Locate the cell with the specified text and output its (X, Y) center coordinate. 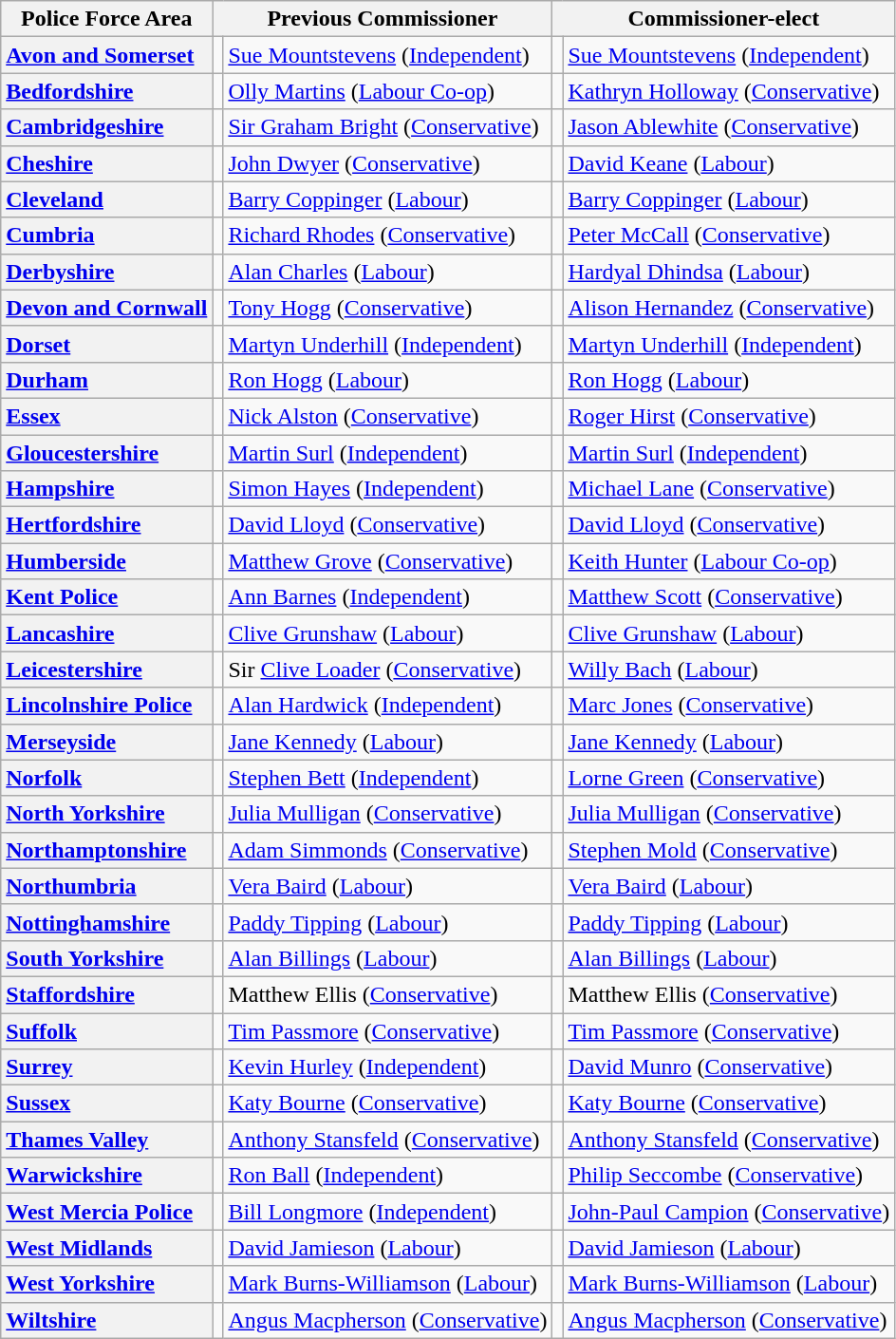
Marc Jones (Conservative) (729, 706)
Durham (106, 380)
West Mercia Police (106, 1212)
Lancashire (106, 633)
Wiltshire (106, 1320)
John-Paul Campion (Conservative) (729, 1212)
Staffordshire (106, 994)
Bedfordshire (106, 91)
Ann Barnes (Independent) (387, 597)
Surrey (106, 1067)
Hertfordshire (106, 525)
Nottinghamshire (106, 922)
Adam Simmonds (Conservative) (387, 850)
Cambridgeshire (106, 127)
Sir Clive Loader (Conservative) (387, 669)
Stephen Bett (Independent) (387, 778)
Essex (106, 416)
Roger Hirst (Conservative) (729, 416)
Leicestershire (106, 669)
Suffolk (106, 1030)
Kevin Hurley (Independent) (387, 1067)
Bill Longmore (Independent) (387, 1212)
Jason Ablewhite (Conservative) (729, 127)
Peter McCall (Conservative) (729, 236)
Hardyal Dhindsa (Labour) (729, 272)
Cheshire (106, 163)
Richard Rhodes (Conservative) (387, 236)
Alison Hernandez (Conservative) (729, 308)
Norfolk (106, 778)
West Midlands (106, 1248)
Cumbria (106, 236)
Gloucestershire (106, 453)
Hampshire (106, 489)
Kent Police (106, 597)
South Yorkshire (106, 958)
North Yorkshire (106, 814)
Devon and Cornwall (106, 308)
Thames Valley (106, 1140)
Michael Lane (Conservative) (729, 489)
David Keane (Labour) (729, 163)
Dorset (106, 344)
Stephen Mold (Conservative) (729, 850)
Tony Hogg (Conservative) (387, 308)
Northumbria (106, 886)
Lorne Green (Conservative) (729, 778)
Olly Martins (Labour Co-op) (387, 91)
Ron Ball (Independent) (387, 1176)
Willy Bach (Labour) (729, 669)
David Munro (Conservative) (729, 1067)
Warwickshire (106, 1176)
Kathryn Holloway (Conservative) (729, 91)
Matthew Grove (Conservative) (387, 561)
Nick Alston (Conservative) (387, 416)
Police Force Area (106, 19)
Northamptonshire (106, 850)
John Dwyer (Conservative) (387, 163)
Sir Graham Bright (Conservative) (387, 127)
Cleveland (106, 199)
Keith Hunter (Labour Co-op) (729, 561)
Simon Hayes (Independent) (387, 489)
Avon and Somerset (106, 55)
Previous Commissioner (383, 19)
Merseyside (106, 742)
Derbyshire (106, 272)
Lincolnshire Police (106, 706)
Humberside (106, 561)
Matthew Scott (Conservative) (729, 597)
Alan Charles (Labour) (387, 272)
West Yorkshire (106, 1284)
Commissioner-elect (723, 19)
Alan Hardwick (Independent) (387, 706)
Philip Seccombe (Conservative) (729, 1176)
Sussex (106, 1103)
